Locate the cell with the specified text and output its [X, Y] center coordinate. 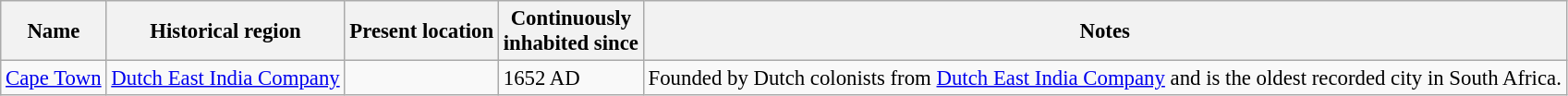
Historical region [225, 31]
Present location [421, 31]
Founded by Dutch colonists from Dutch East India Company and is the oldest recorded city in South Africa. [1105, 78]
Continuouslyinhabited since [571, 31]
Notes [1105, 31]
Dutch East India Company [225, 78]
1652 AD [571, 78]
Name [54, 31]
Cape Town [54, 78]
